Extract the [x, y] coordinate from the center of the cell holding the provided text.  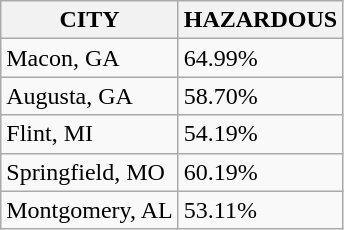
Montgomery, AL [90, 210]
Augusta, GA [90, 96]
Springfield, MO [90, 172]
53.11% [260, 210]
Flint, MI [90, 134]
CITY [90, 20]
60.19% [260, 172]
64.99% [260, 58]
58.70% [260, 96]
Macon, GA [90, 58]
54.19% [260, 134]
HAZARDOUS [260, 20]
